For the text-containing cell, return its midpoint in [X, Y] coordinate format. 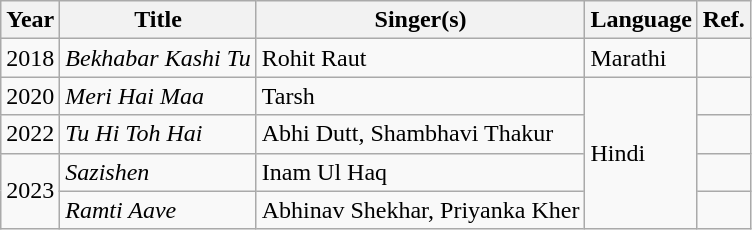
Abhinav Shekhar, Priyanka Kher [420, 210]
Inam Ul Haq [420, 172]
Meri Hai Maa [158, 96]
Ref. [724, 20]
2018 [30, 58]
Rohit Raut [420, 58]
Ramti Aave [158, 210]
Language [641, 20]
2020 [30, 96]
Singer(s) [420, 20]
2023 [30, 191]
2022 [30, 134]
Sazishen [158, 172]
Title [158, 20]
Tu Hi Toh Hai [158, 134]
Year [30, 20]
Abhi Dutt, Shambhavi Thakur [420, 134]
Marathi [641, 58]
Bekhabar Kashi Tu [158, 58]
Hindi [641, 153]
Tarsh [420, 96]
